Determine the (X, Y) coordinate at the center of the cell enclosing the given text.  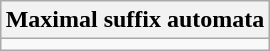
Maximal suffix automata (135, 20)
